Determine the (X, Y) coordinate at the center of the cell enclosing the given text.  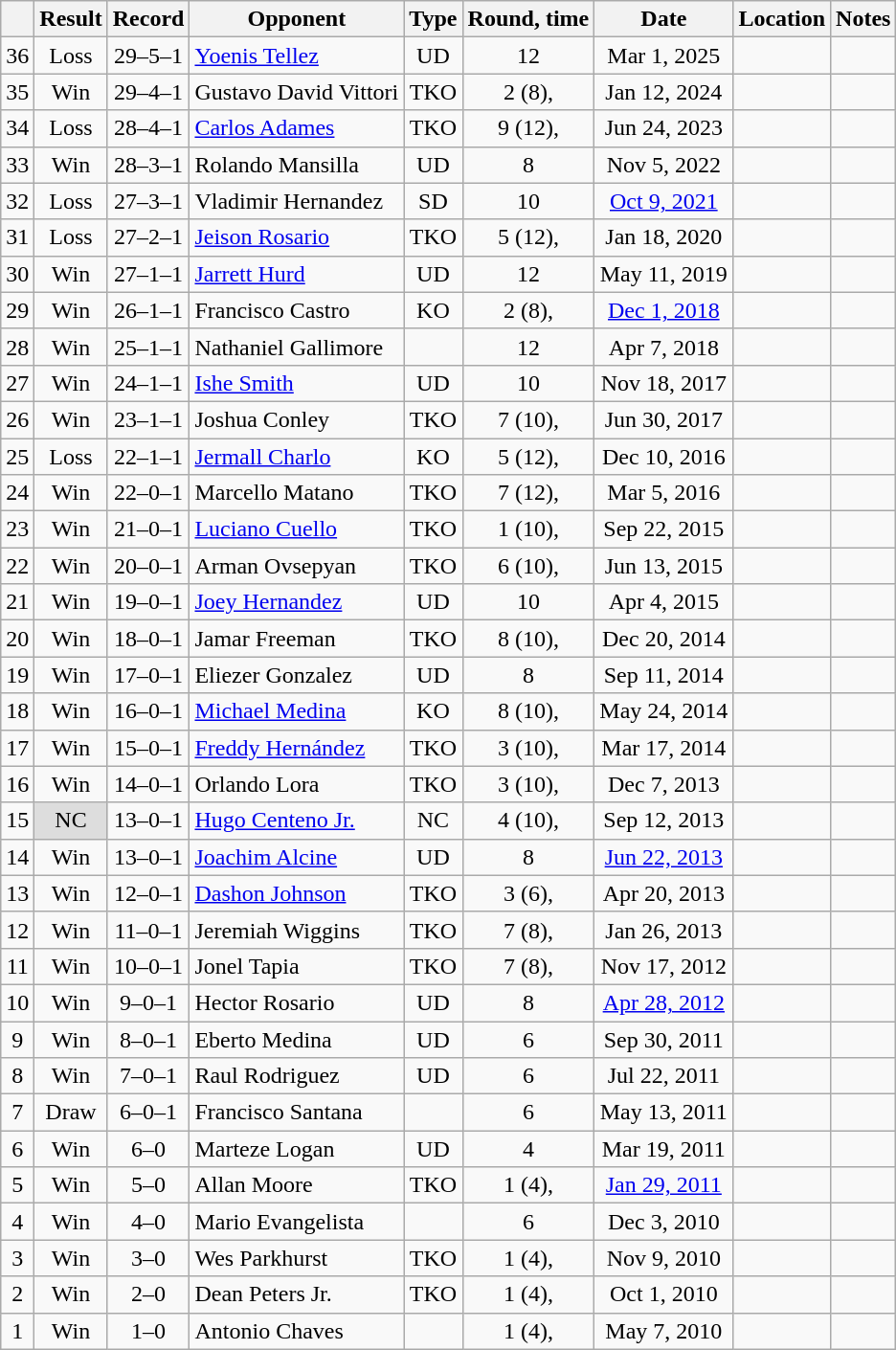
Jermall Charlo (297, 457)
Draw (71, 1113)
1–0 (148, 1331)
Jan 26, 2013 (664, 930)
24 (17, 493)
Michael Medina (297, 711)
7 (10), (528, 419)
30 (17, 274)
Sep 11, 2014 (664, 675)
May 13, 2011 (664, 1113)
19–0–1 (148, 602)
16–0–1 (148, 711)
Dec 3, 2010 (664, 1222)
11–0–1 (148, 930)
Mar 5, 2016 (664, 493)
15–0–1 (148, 748)
Jamar Freeman (297, 639)
34 (17, 128)
Oct 1, 2010 (664, 1294)
26–1–1 (148, 310)
9 (17, 1039)
13 (17, 893)
Type (433, 19)
Dec 20, 2014 (664, 639)
Apr 28, 2012 (664, 1002)
6–0 (148, 1149)
17 (17, 748)
Carlos Adames (297, 128)
5 (17, 1185)
12–0–1 (148, 893)
Joachim Alcine (297, 857)
Notes (863, 19)
27–3–1 (148, 201)
29–4–1 (148, 92)
Apr 7, 2018 (664, 347)
Eliezer Gonzalez (297, 675)
11 (17, 966)
20–0–1 (148, 566)
Jeison Rosario (297, 237)
9 (12), (528, 128)
27 (17, 383)
1 (10), (528, 529)
Jun 24, 2023 (664, 128)
Jan 12, 2024 (664, 92)
Sep 30, 2011 (664, 1039)
21–0–1 (148, 529)
Gustavo David Vittori (297, 92)
Marteze Logan (297, 1149)
Dec 1, 2018 (664, 310)
Joey Hernandez (297, 602)
28–3–1 (148, 165)
Jun 30, 2017 (664, 419)
28 (17, 347)
24–1–1 (148, 383)
Orlando Lora (297, 784)
Luciano Cuello (297, 529)
Result (71, 19)
6 (10), (528, 566)
33 (17, 165)
29–5–1 (148, 56)
Dec 7, 2013 (664, 784)
Nov 18, 2017 (664, 383)
Apr 4, 2015 (664, 602)
2 (17, 1294)
2–0 (148, 1294)
Jul 22, 2011 (664, 1076)
Sep 12, 2013 (664, 821)
Dec 10, 2016 (664, 457)
Ishe Smith (297, 383)
Vladimir Hernandez (297, 201)
May 11, 2019 (664, 274)
20 (17, 639)
Mario Evangelista (297, 1222)
23–1–1 (148, 419)
Nathaniel Gallimore (297, 347)
3 (17, 1258)
5–0 (148, 1185)
3 (6), (528, 893)
Oct 9, 2021 (664, 201)
25–1–1 (148, 347)
35 (17, 92)
May 7, 2010 (664, 1331)
1 (17, 1331)
28–4–1 (148, 128)
14–0–1 (148, 784)
18 (17, 711)
Jarrett Hurd (297, 274)
May 24, 2014 (664, 711)
19 (17, 675)
Jun 13, 2015 (664, 566)
Hugo Centeno Jr. (297, 821)
Rolando Mansilla (297, 165)
Jun 22, 2013 (664, 857)
Jeremiah Wiggins (297, 930)
7 (12), (528, 493)
23 (17, 529)
Sep 22, 2015 (664, 529)
22–1–1 (148, 457)
Antonio Chaves (297, 1331)
Allan Moore (297, 1185)
25 (17, 457)
Arman Ovsepyan (297, 566)
10–0–1 (148, 966)
Mar 1, 2025 (664, 56)
Joshua Conley (297, 419)
22–0–1 (148, 493)
Jan 18, 2020 (664, 237)
Location (782, 19)
4 (10), (528, 821)
21 (17, 602)
Dashon Johnson (297, 893)
29 (17, 310)
Francisco Castro (297, 310)
4–0 (148, 1222)
Jonel Tapia (297, 966)
Eberto Medina (297, 1039)
Yoenis Tellez (297, 56)
27–2–1 (148, 237)
Marcello Matano (297, 493)
36 (17, 56)
14 (17, 857)
Apr 20, 2013 (664, 893)
8–0–1 (148, 1039)
22 (17, 566)
7–0–1 (148, 1076)
Hector Rosario (297, 1002)
Nov 17, 2012 (664, 966)
SD (433, 201)
Francisco Santana (297, 1113)
31 (17, 237)
Raul Rodriguez (297, 1076)
Opponent (297, 19)
3–0 (148, 1258)
32 (17, 201)
9–0–1 (148, 1002)
Nov 9, 2010 (664, 1258)
27–1–1 (148, 274)
Mar 19, 2011 (664, 1149)
16 (17, 784)
26 (17, 419)
Jan 29, 2011 (664, 1185)
Date (664, 19)
Freddy Hernández (297, 748)
6–0–1 (148, 1113)
Nov 5, 2022 (664, 165)
Wes Parkhurst (297, 1258)
Mar 17, 2014 (664, 748)
17–0–1 (148, 675)
7 (17, 1113)
Record (148, 19)
Round, time (528, 19)
Dean Peters Jr. (297, 1294)
15 (17, 821)
18–0–1 (148, 639)
